Detect which cell encompasses the target text, then output its [x, y] center coordinate. 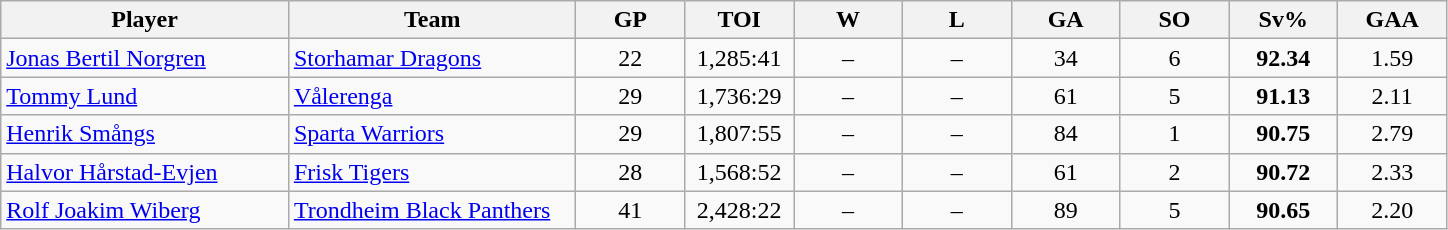
Player [145, 20]
84 [1066, 134]
89 [1066, 210]
1,568:52 [740, 172]
Vålerenga [432, 96]
1,807:55 [740, 134]
1,736:29 [740, 96]
Trondheim Black Panthers [432, 210]
W [848, 20]
L [956, 20]
Sparta Warriors [432, 134]
2,428:22 [740, 210]
41 [630, 210]
Jonas Bertil Norgren [145, 58]
1,285:41 [740, 58]
Henrik Smångs [145, 134]
Team [432, 20]
22 [630, 58]
GA [1066, 20]
Rolf Joakim Wiberg [145, 210]
Frisk Tigers [432, 172]
Sv% [1284, 20]
Storhamar Dragons [432, 58]
1.59 [1392, 58]
2.11 [1392, 96]
2.20 [1392, 210]
92.34 [1284, 58]
Halvor Hårstad-Evjen [145, 172]
GAA [1392, 20]
TOI [740, 20]
Tommy Lund [145, 96]
GP [630, 20]
2 [1174, 172]
90.72 [1284, 172]
91.13 [1284, 96]
90.75 [1284, 134]
34 [1066, 58]
90.65 [1284, 210]
1 [1174, 134]
2.33 [1392, 172]
6 [1174, 58]
28 [630, 172]
2.79 [1392, 134]
SO [1174, 20]
